Search for the cell housing the specified text and yield its [x, y] center coordinate. 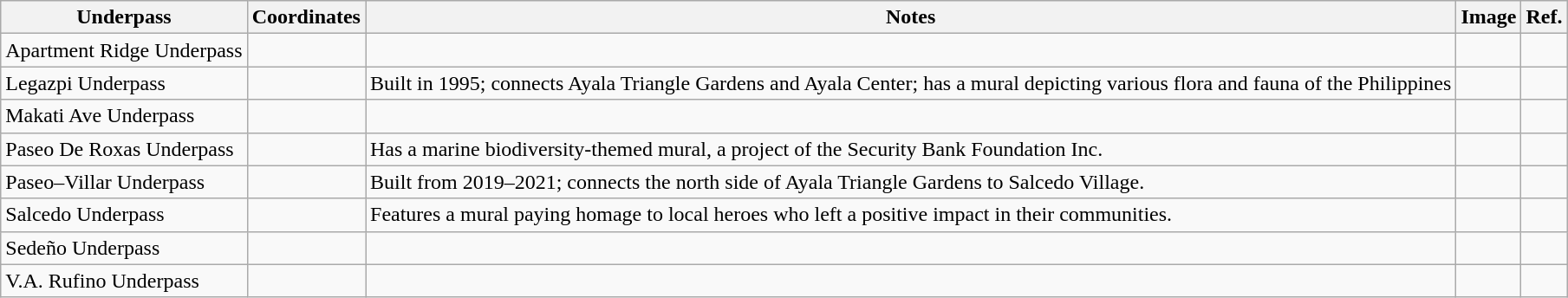
Apartment Ridge Underpass [124, 50]
Underpass [124, 17]
Notes [911, 17]
Features a mural paying homage to local heroes who left a positive impact in their communities. [911, 215]
Has a marine biodiversity-themed mural, a project of the Security Bank Foundation Inc. [911, 149]
Built from 2019–2021; connects the north side of Ayala Triangle Gardens to Salcedo Village. [911, 182]
Legazpi Underpass [124, 83]
Ref. [1545, 17]
Sedeño Underpass [124, 248]
Makati Ave Underpass [124, 116]
Paseo De Roxas Underpass [124, 149]
Coordinates [306, 17]
Image [1489, 17]
Built in 1995; connects Ayala Triangle Gardens and Ayala Center; has a mural depicting various flora and fauna of the Philippines [911, 83]
Salcedo Underpass [124, 215]
Paseo–Villar Underpass [124, 182]
V.A. Rufino Underpass [124, 281]
